Determine the [X, Y] coordinate at the center of the cell enclosing the given text.  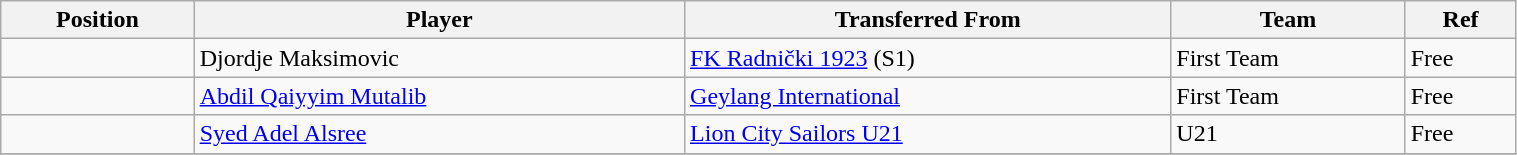
Ref [1460, 20]
Team [1288, 20]
Djordje Maksimovic [439, 58]
FK Radnički 1923 (S1) [928, 58]
Player [439, 20]
Syed Adel Alsree [439, 134]
Lion City Sailors U21 [928, 134]
Position [98, 20]
Geylang International [928, 96]
U21 [1288, 134]
Transferred From [928, 20]
Abdil Qaiyyim Mutalib [439, 96]
